Return [x, y] of the center of cell containing provided text 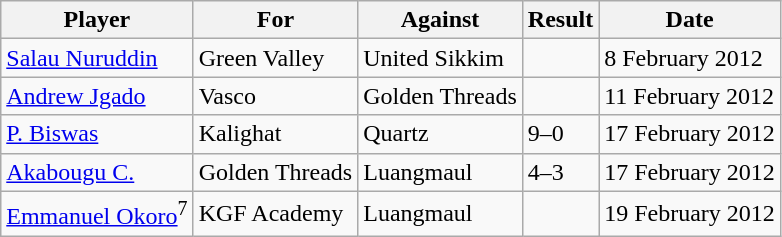
Quartz [440, 134]
Emmanuel Okoro7 [97, 214]
KGF Academy [276, 214]
Kalighat [276, 134]
Andrew Jgado [97, 96]
4–3 [560, 172]
Result [560, 20]
Date [690, 20]
Salau Nuruddin [97, 58]
11 February 2012 [690, 96]
United Sikkim [440, 58]
Vasco [276, 96]
8 February 2012 [690, 58]
9–0 [560, 134]
For [276, 20]
19 February 2012 [690, 214]
Player [97, 20]
Akabougu C. [97, 172]
Green Valley [276, 58]
Against [440, 20]
P. Biswas [97, 134]
